Capture the cell that displays the provided text and extract its (x, y) central coordinate. 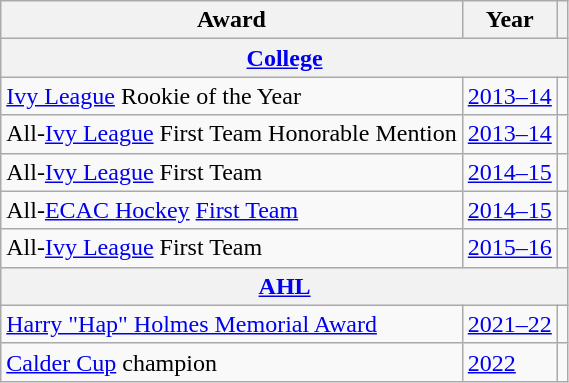
AHL (285, 286)
2015–16 (510, 248)
College (285, 58)
Year (510, 20)
All-ECAC Hockey First Team (232, 210)
Award (232, 20)
2022 (510, 362)
All-Ivy League First Team Honorable Mention (232, 134)
Harry "Hap" Holmes Memorial Award (232, 324)
Calder Cup champion (232, 362)
Ivy League Rookie of the Year (232, 96)
2021–22 (510, 324)
